Search for the cell housing the specified text and yield its [x, y] center coordinate. 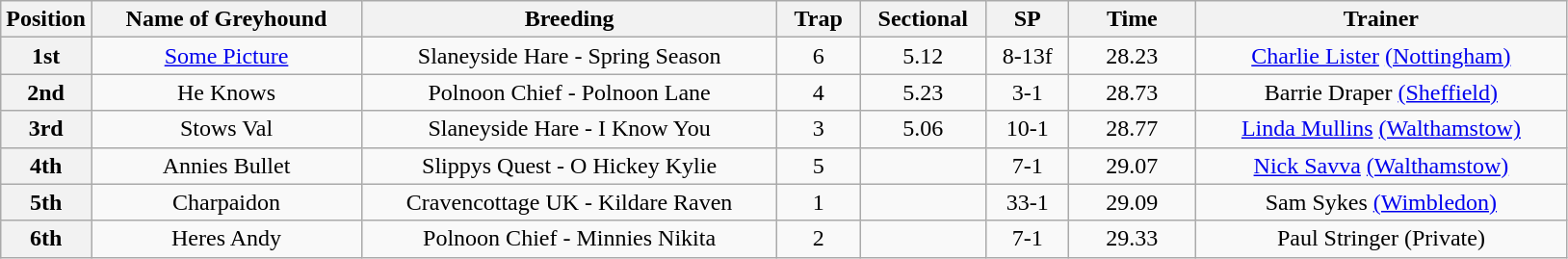
Slaneyside Hare - Spring Season [570, 56]
Charlie Lister (Nottingham) [1381, 56]
29.09 [1133, 202]
28.23 [1133, 56]
Linda Mullins (Walthamstow) [1381, 129]
He Knows [225, 92]
2nd [46, 92]
Cravencottage UK - Kildare Raven [570, 202]
4th [46, 166]
Annies Bullet [225, 166]
8-13f [1028, 56]
5.23 [923, 92]
Polnoon Chief - Polnoon Lane [570, 92]
Paul Stringer (Private) [1381, 239]
Nick Savva (Walthamstow) [1381, 166]
5.06 [923, 129]
29.07 [1133, 166]
5 [819, 166]
Trap [819, 19]
5th [46, 202]
Slaneyside Hare - I Know You [570, 129]
Barrie Draper (Sheffield) [1381, 92]
Breeding [570, 19]
Sectional [923, 19]
28.73 [1133, 92]
Time [1133, 19]
Position [46, 19]
6 [819, 56]
Stows Val [225, 129]
Sam Sykes (Wimbledon) [1381, 202]
33-1 [1028, 202]
6th [46, 239]
3rd [46, 129]
4 [819, 92]
Charpaidon [225, 202]
Heres Andy [225, 239]
1 [819, 202]
29.33 [1133, 239]
1st [46, 56]
Some Picture [225, 56]
3 [819, 129]
Trainer [1381, 19]
2 [819, 239]
SP [1028, 19]
Polnoon Chief - Minnies Nikita [570, 239]
3-1 [1028, 92]
Name of Greyhound [225, 19]
5.12 [923, 56]
28.77 [1133, 129]
Slippys Quest - O Hickey Kylie [570, 166]
10-1 [1028, 129]
